From the cell containing the given text, extract its center point as [X, Y] coordinate. 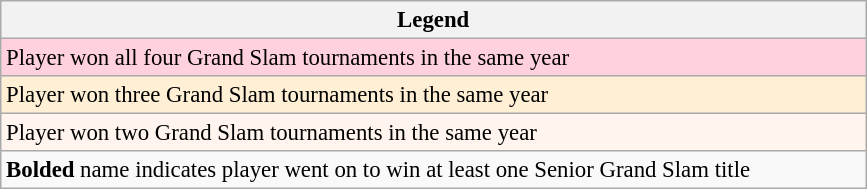
Legend [434, 20]
Player won all four Grand Slam tournaments in the same year [434, 58]
Bolded name indicates player went on to win at least one Senior Grand Slam title [434, 170]
Player won two Grand Slam tournaments in the same year [434, 133]
Player won three Grand Slam tournaments in the same year [434, 95]
